Determine the [x, y] coordinate at the center of the cell enclosing the given text.  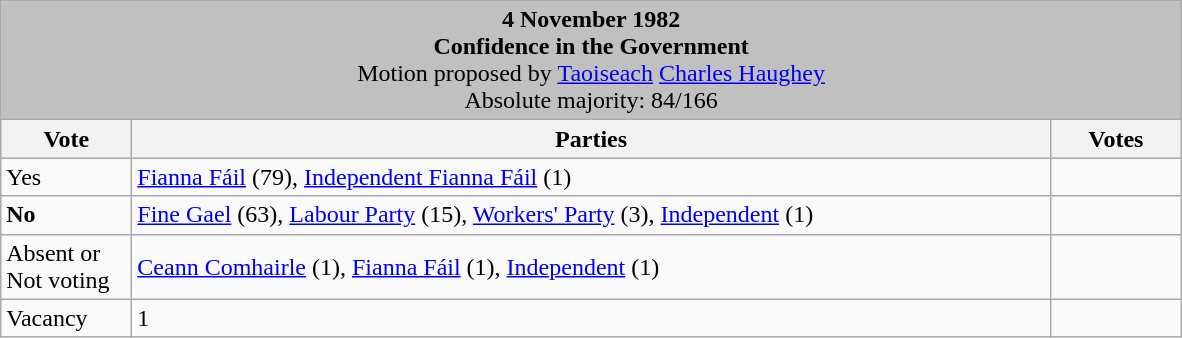
Fine Gael (63), Labour Party (15), Workers' Party (3), Independent (1) [592, 215]
4 November 1982Confidence in the GovernmentMotion proposed by Taoiseach Charles HaugheyAbsolute majority: 84/166 [592, 60]
1 [592, 318]
Parties [592, 139]
No [66, 215]
Vacancy [66, 318]
Yes [66, 177]
Fianna Fáil (79), Independent Fianna Fáil (1) [592, 177]
Vote [66, 139]
Ceann Comhairle (1), Fianna Fáil (1), Independent (1) [592, 266]
Votes [1116, 139]
Absent or Not voting [66, 266]
